For the text-containing cell, return its midpoint in [X, Y] coordinate format. 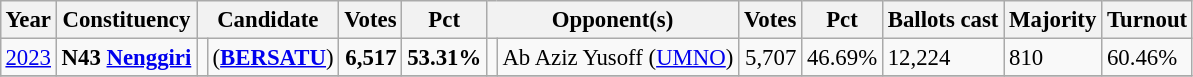
Turnout [1148, 20]
N43 Nenggiri [126, 57]
6,517 [370, 57]
53.31% [444, 57]
Candidate [268, 20]
Ab Aziz Yusoff (UMNO) [618, 57]
60.46% [1148, 57]
Majority [1053, 20]
Constituency [126, 20]
12,224 [942, 57]
Opponent(s) [612, 20]
5,707 [770, 57]
Year [28, 20]
46.69% [842, 57]
Ballots cast [942, 20]
810 [1053, 57]
(BERSATU) [273, 57]
2023 [28, 57]
